Provide the [x, y] coordinate of the cell's center where the given text is located.  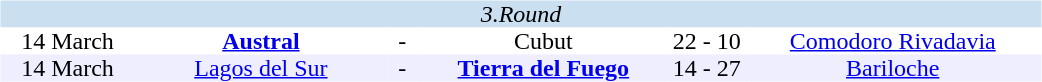
3.Round [520, 14]
Tierra del Fuego [544, 68]
Lagos del Sur [262, 68]
Austral [262, 42]
Bariloche [893, 68]
Cubut [544, 42]
22 - 10 [707, 42]
Comodoro Rivadavia [893, 42]
14 - 27 [707, 68]
